Determine the [X, Y] coordinate at the center of the cell enclosing the given text.  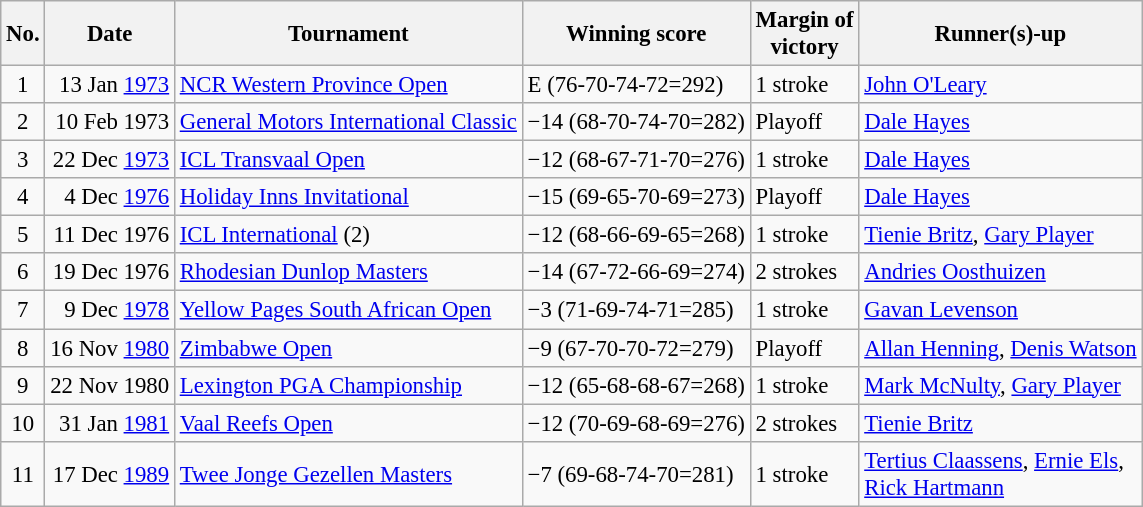
−9 (67-70-70-72=279) [636, 348]
−12 (65-68-68-67=268) [636, 385]
Lexington PGA Championship [348, 385]
ICL Transvaal Open [348, 160]
−15 (69-65-70-69=273) [636, 197]
19 Dec 1976 [110, 273]
1 [23, 85]
4 Dec 1976 [110, 197]
Andries Oosthuizen [1000, 273]
22 Dec 1973 [110, 160]
John O'Leary [1000, 85]
ICL International (2) [348, 235]
Tournament [348, 34]
22 Nov 1980 [110, 385]
Zimbabwe Open [348, 348]
NCR Western Province Open [348, 85]
2 [23, 122]
Mark McNulty, Gary Player [1000, 385]
Tienie Britz [1000, 423]
Yellow Pages South African Open [348, 310]
Gavan Levenson [1000, 310]
−12 (68-66-69-65=268) [636, 235]
Allan Henning, Denis Watson [1000, 348]
8 [23, 348]
16 Nov 1980 [110, 348]
Winning score [636, 34]
7 [23, 310]
E (76-70-74-72=292) [636, 85]
9 Dec 1978 [110, 310]
31 Jan 1981 [110, 423]
Vaal Reefs Open [348, 423]
Date [110, 34]
5 [23, 235]
3 [23, 160]
No. [23, 34]
10 [23, 423]
Twee Jonge Gezellen Masters [348, 474]
Holiday Inns Invitational [348, 197]
Tertius Claassens, Ernie Els, Rick Hartmann [1000, 474]
−14 (68-70-74-70=282) [636, 122]
Margin ofvictory [804, 34]
General Motors International Classic [348, 122]
Tienie Britz, Gary Player [1000, 235]
Rhodesian Dunlop Masters [348, 273]
−12 (70-69-68-69=276) [636, 423]
4 [23, 197]
11 Dec 1976 [110, 235]
13 Jan 1973 [110, 85]
−3 (71-69-74-71=285) [636, 310]
−7 (69-68-74-70=281) [636, 474]
17 Dec 1989 [110, 474]
Runner(s)-up [1000, 34]
−14 (67-72-66-69=274) [636, 273]
9 [23, 385]
10 Feb 1973 [110, 122]
11 [23, 474]
−12 (68-67-71-70=276) [636, 160]
6 [23, 273]
